Find where the given text appears and provide that cell's center as (x, y) coordinate. 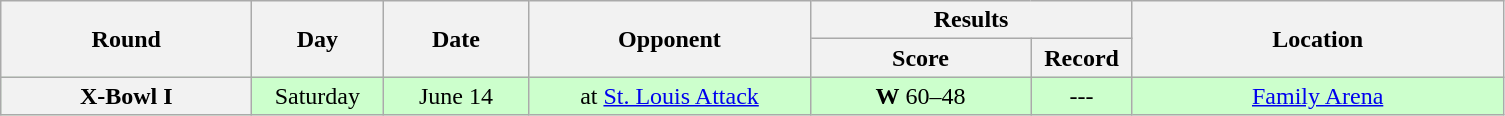
Round (126, 39)
Location (1318, 39)
Record (1082, 58)
X-Bowl I (126, 96)
Opponent (670, 39)
at St. Louis Attack (670, 96)
--- (1082, 96)
June 14 (456, 96)
Score (920, 58)
Results (971, 20)
Family Arena (1318, 96)
Day (318, 39)
Date (456, 39)
W 60–48 (920, 96)
Saturday (318, 96)
